Return the [X, Y] coordinate for the center point of the cell that contains the specified text.  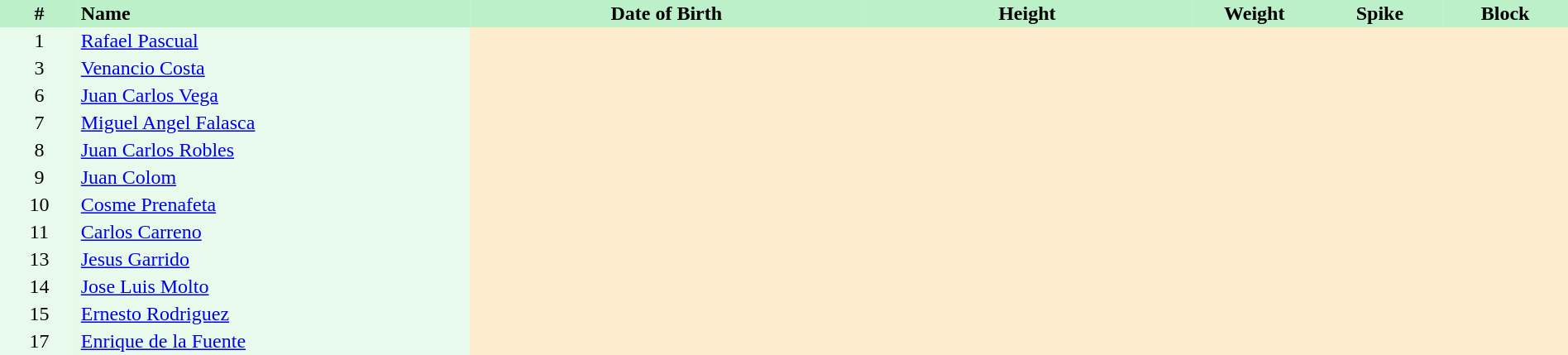
Venancio Costa [275, 68]
Name [275, 13]
7 [40, 122]
15 [40, 314]
Carlos Carreno [275, 232]
Spike [1380, 13]
8 [40, 151]
Juan Carlos Vega [275, 96]
10 [40, 205]
Miguel Angel Falasca [275, 122]
Cosme Prenafeta [275, 205]
11 [40, 232]
9 [40, 177]
Enrique de la Fuente [275, 341]
Juan Carlos Robles [275, 151]
# [40, 13]
14 [40, 286]
3 [40, 68]
6 [40, 96]
Weight [1255, 13]
Jose Luis Molto [275, 286]
Ernesto Rodriguez [275, 314]
Rafael Pascual [275, 41]
Height [1027, 13]
Date of Birth [667, 13]
Block [1505, 13]
17 [40, 341]
13 [40, 260]
Juan Colom [275, 177]
1 [40, 41]
Jesus Garrido [275, 260]
